For the text-containing cell, return its midpoint in (X, Y) coordinate format. 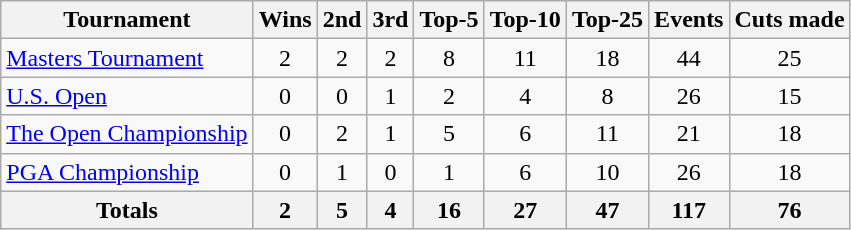
10 (607, 172)
Masters Tournament (127, 58)
Top-5 (449, 20)
76 (790, 210)
2nd (342, 20)
PGA Championship (127, 172)
Top-25 (607, 20)
15 (790, 96)
27 (525, 210)
44 (689, 58)
The Open Championship (127, 134)
25 (790, 58)
Totals (127, 210)
16 (449, 210)
Cuts made (790, 20)
117 (689, 210)
Events (689, 20)
Top-10 (525, 20)
U.S. Open (127, 96)
Wins (285, 20)
Tournament (127, 20)
47 (607, 210)
21 (689, 134)
3rd (390, 20)
